Return the [X, Y] coordinate for the center point of the cell that contains the specified text.  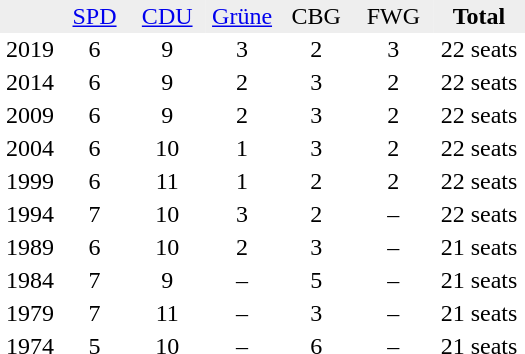
CDU [167, 16]
2014 [30, 82]
1984 [30, 280]
1999 [30, 182]
Total [479, 16]
5 [316, 280]
1994 [30, 214]
CBG [316, 16]
Grüne [242, 16]
2019 [30, 50]
SPD [94, 16]
2009 [30, 116]
FWG [394, 16]
1979 [30, 314]
2004 [30, 148]
1989 [30, 248]
